Output the [x, y] coordinate of the center of the cell containing the given text.  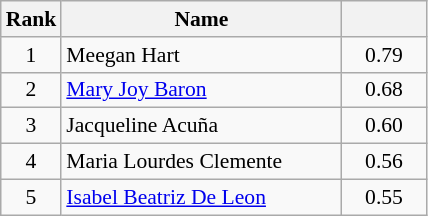
2 [32, 90]
4 [32, 162]
Maria Lourdes Clemente [201, 162]
0.55 [384, 197]
Isabel Beatriz De Leon [201, 197]
Meegan Hart [201, 55]
Jacqueline Acuña [201, 126]
3 [32, 126]
1 [32, 55]
0.79 [384, 55]
0.68 [384, 90]
Name [201, 19]
0.60 [384, 126]
0.56 [384, 162]
Rank [32, 19]
Mary Joy Baron [201, 90]
5 [32, 197]
